Provide the [X, Y] coordinate of the cell's center where the given text is located.  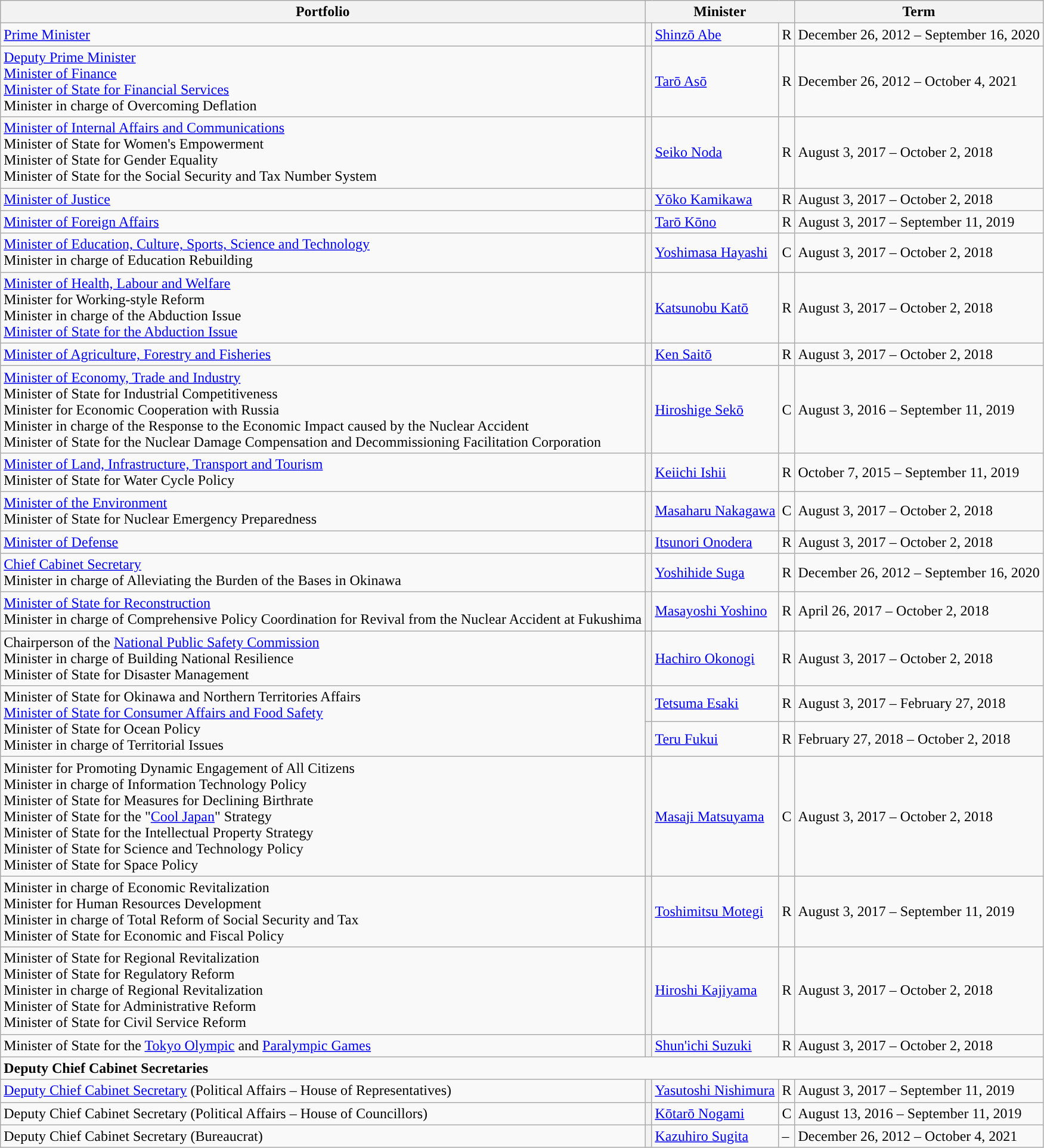
Deputy Chief Cabinet Secretary (Political Affairs – House of Councillors) [323, 1113]
Minister of Agriculture, Forestry and Fisheries [323, 354]
Hiroshige Sekō [715, 409]
April 26, 2017 – October 2, 2018 [919, 612]
Minister of Education, Culture, Sports, Science and TechnologyMinister in charge of Education Rebuilding [323, 253]
Teru Fukui [715, 739]
Minister of the EnvironmentMinister of State for Nuclear Emergency Preparedness [323, 510]
Minister of Defense [323, 542]
Ken Saitō [715, 354]
Toshimitsu Motegi [715, 911]
October 7, 2015 – September 11, 2019 [919, 472]
Minister of Foreign Affairs [323, 222]
Masaji Matsuyama [715, 816]
Masayoshi Yoshino [715, 612]
February 27, 2018 – October 2, 2018 [919, 739]
Term [919, 12]
Shinzō Abe [715, 35]
Minister of State for ReconstructionMinister in charge of Comprehensive Policy Coordination for Revival from the Nuclear Accident at Fukushima [323, 612]
Katsunobu Katō [715, 308]
Yōko Kamikawa [715, 199]
Tetsuma Esaki [715, 704]
Tarō Asō [715, 81]
Deputy Chief Cabinet Secretaries [522, 1068]
Deputy Chief Cabinet Secretary (Bureaucrat) [323, 1136]
Yoshihide Suga [715, 573]
Hachiro Okonogi [715, 658]
Minister of State for the Tokyo Olympic and Paralympic Games [323, 1045]
Minister of Justice [323, 199]
Chairperson of the National Public Safety CommissionMinister in charge of Building National ResilienceMinister of State for Disaster Management [323, 658]
Keiichi Ishii [715, 472]
Kazuhiro Sugita [715, 1136]
Masaharu Nakagawa [715, 510]
August 3, 2016 – September 11, 2019 [919, 409]
Minister [720, 12]
Chief Cabinet SecretaryMinister in charge of Alleviating the Burden of the Bases in Okinawa [323, 573]
Itsunori Onodera [715, 542]
– [787, 1136]
Kōtarō Nogami [715, 1113]
Hiroshi Kajiyama [715, 991]
Seiko Noda [715, 153]
Deputy Prime MinisterMinister of FinanceMinister of State for Financial ServicesMinister in charge of Overcoming Deflation [323, 81]
Minister of Land, Infrastructure, Transport and TourismMinister of State for Water Cycle Policy [323, 472]
Yasutoshi Nishimura [715, 1091]
August 3, 2017 – February 27, 2018 [919, 704]
August 13, 2016 – September 11, 2019 [919, 1113]
Prime Minister [323, 35]
Portfolio [323, 12]
Shun'ichi Suzuki [715, 1045]
Deputy Chief Cabinet Secretary (Political Affairs – House of Representatives) [323, 1091]
Tarō Kōno [715, 222]
Yoshimasa Hayashi [715, 253]
